Scan for the cell matching the given text and deliver its (X, Y) coordinate at center. 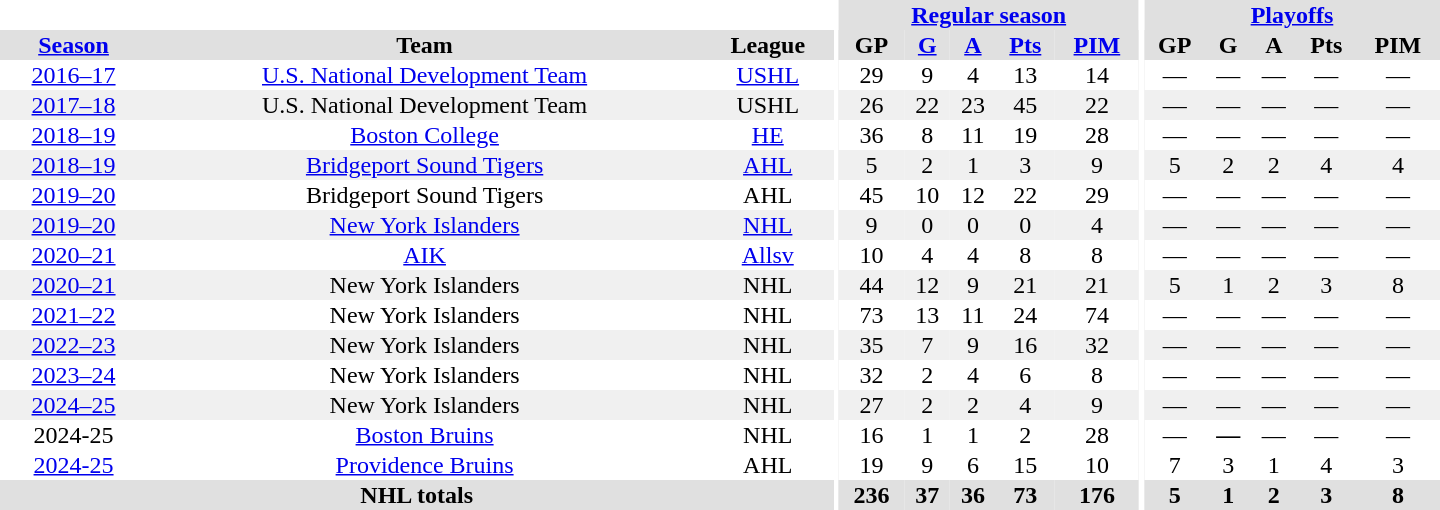
44 (871, 285)
Providence Bruins (424, 465)
Allsv (768, 255)
176 (1097, 495)
2017–18 (74, 105)
2016–17 (74, 75)
74 (1097, 315)
37 (927, 495)
2024–25 (74, 405)
Boston Bruins (424, 435)
2023–24 (74, 375)
24 (1026, 315)
Playoffs (1292, 15)
15 (1026, 465)
Season (74, 45)
NHL totals (416, 495)
AIK (424, 255)
League (768, 45)
2021–22 (74, 315)
2022–23 (74, 345)
35 (871, 345)
23 (973, 105)
Regular season (988, 15)
236 (871, 495)
Boston College (424, 135)
Team (424, 45)
HE (768, 135)
14 (1097, 75)
26 (871, 105)
27 (871, 405)
